Output the (X, Y) coordinate of the center of the cell containing the given text.  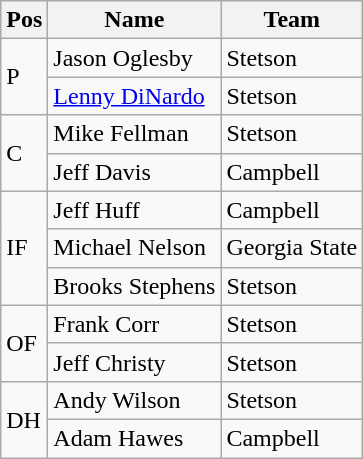
Name (134, 20)
Team (292, 20)
Mike Fellman (134, 134)
Jeff Christy (134, 362)
C (24, 153)
Lenny DiNardo (134, 96)
Frank Corr (134, 324)
Brooks Stephens (134, 286)
Adam Hawes (134, 438)
Jason Oglesby (134, 58)
Georgia State (292, 248)
Jeff Davis (134, 172)
Andy Wilson (134, 400)
Michael Nelson (134, 248)
Pos (24, 20)
Jeff Huff (134, 210)
P (24, 77)
IF (24, 248)
OF (24, 343)
DH (24, 419)
